Determine the (X, Y) coordinate at the center of the cell enclosing the given text.  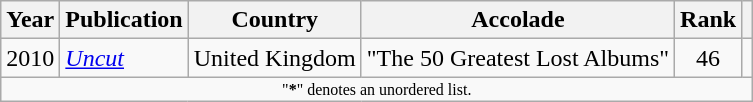
Year (30, 20)
Country (274, 20)
Publication (124, 20)
United Kingdom (274, 58)
Rank (708, 20)
Accolade (518, 20)
46 (708, 58)
2010 (30, 58)
"The 50 Greatest Lost Albums" (518, 58)
Uncut (124, 58)
"*" denotes an unordered list. (377, 89)
